Extract the (x, y) coordinate from the center of the cell holding the provided text.  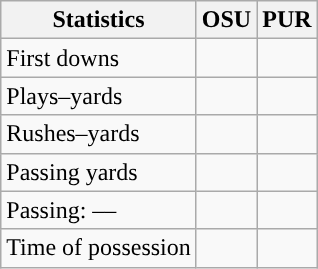
Passing: –– (99, 210)
First downs (99, 58)
Passing yards (99, 172)
PUR (287, 20)
Rushes–yards (99, 134)
OSU (226, 20)
Time of possession (99, 248)
Plays–yards (99, 96)
Statistics (99, 20)
